Search for the cell housing the specified text and yield its (X, Y) center coordinate. 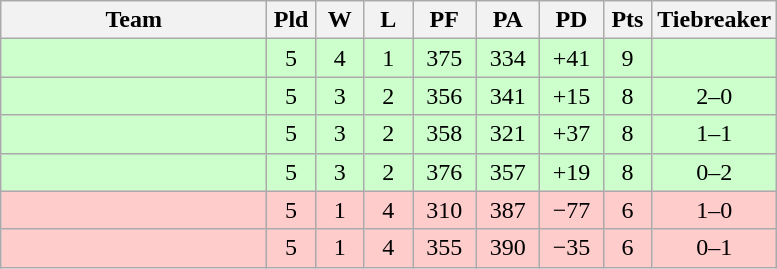
0–2 (714, 172)
Team (134, 20)
L (388, 20)
387 (508, 210)
341 (508, 96)
358 (444, 134)
+19 (572, 172)
334 (508, 58)
375 (444, 58)
Tiebreaker (714, 20)
357 (508, 172)
1–1 (714, 134)
Pld (292, 20)
356 (444, 96)
−77 (572, 210)
321 (508, 134)
+41 (572, 58)
2–0 (714, 96)
PD (572, 20)
Pts (628, 20)
355 (444, 248)
0–1 (714, 248)
PA (508, 20)
310 (444, 210)
9 (628, 58)
+37 (572, 134)
+15 (572, 96)
376 (444, 172)
PF (444, 20)
1–0 (714, 210)
W (340, 20)
390 (508, 248)
−35 (572, 248)
